Identify which cell holds the provided text, then report its [x, y] central coordinate. 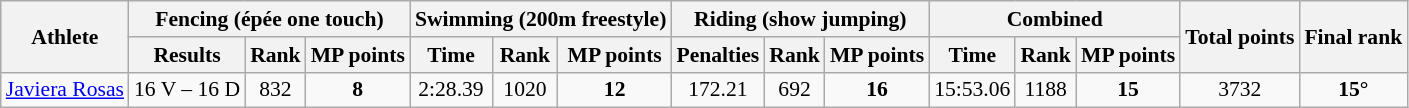
16 V – 16 D [187, 90]
15:53.06 [972, 90]
3732 [1240, 90]
1188 [1046, 90]
Fencing (épée one touch) [270, 19]
Athlete [65, 36]
15 [1128, 90]
Results [187, 55]
Combined [1054, 19]
172.21 [718, 90]
1020 [525, 90]
Javiera Rosas [65, 90]
Riding (show jumping) [800, 19]
2:28.39 [451, 90]
Penalties [718, 55]
8 [358, 90]
Final rank [1353, 36]
12 [615, 90]
832 [276, 90]
692 [794, 90]
15° [1353, 90]
16 [877, 90]
Swimming (200m freestyle) [541, 19]
Total points [1240, 36]
